Identify which cell holds the provided text, then report its [x, y] central coordinate. 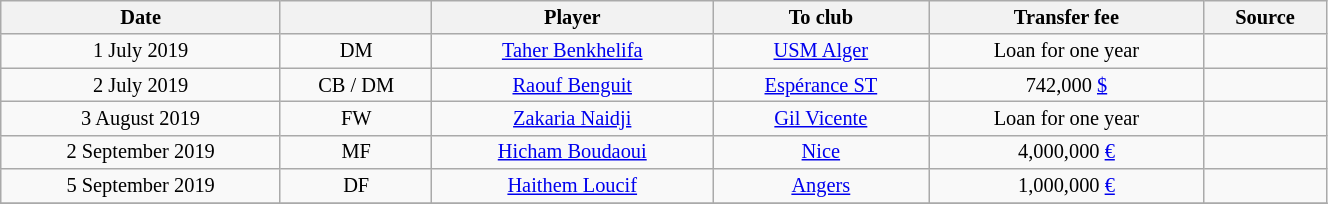
5 September 2019 [141, 186]
Haithem Loucif [572, 186]
DF [356, 186]
Gil Vicente [822, 118]
Angers [822, 186]
Nice [822, 152]
Transfer fee [1066, 17]
2 July 2019 [141, 85]
1,000,000 € [1066, 186]
FW [356, 118]
MF [356, 152]
2 September 2019 [141, 152]
CB / DM [356, 85]
To club [822, 17]
1 July 2019 [141, 51]
742,000 $ [1066, 85]
Zakaria Naidji [572, 118]
Player [572, 17]
Taher Benkhelifa [572, 51]
Hicham Boudaoui [572, 152]
Source [1266, 17]
3 August 2019 [141, 118]
DM [356, 51]
Date [141, 17]
4,000,000 € [1066, 152]
USM Alger [822, 51]
Raouf Benguit [572, 85]
Espérance ST [822, 85]
